Return (X, Y) of the center of cell containing provided text 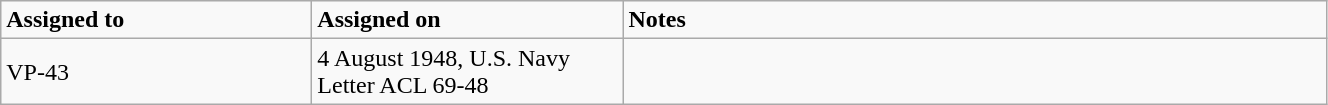
VP-43 (156, 72)
Notes (975, 20)
Assigned on (468, 20)
4 August 1948, U.S. Navy Letter ACL 69-48 (468, 72)
Assigned to (156, 20)
